Extract the [X, Y] coordinate from the center of the cell holding the provided text.  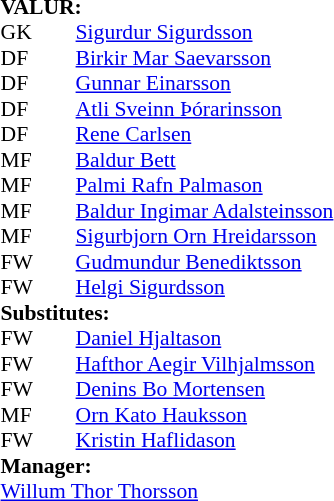
Sigurdur Sigurdsson [205, 33]
GK [20, 33]
Helgi Sigurdsson [205, 287]
Gunnar Einarsson [205, 83]
Manager: [168, 466]
Rene Carlsen [205, 135]
Birkir Mar Saevarsson [205, 58]
Palmi Rafn Palmason [205, 185]
Baldur Ingimar Adalsteinsson [205, 211]
Sigurbjorn Orn Hreidarsson [205, 237]
Orn Kato Hauksson [205, 415]
Atli Sveinn Þórarinsson [205, 109]
Substitutes: [168, 313]
Baldur Bett [205, 160]
Gudmundur Benediktsson [205, 262]
Daniel Hjaltason [205, 339]
Kristin Haflidason [205, 441]
Hafthor Aegir Vilhjalmsson [205, 364]
Denins Bo Mortensen [205, 389]
